Pinpoint the cell where the given text exists, returning its [X, Y] midpoint coordinate. 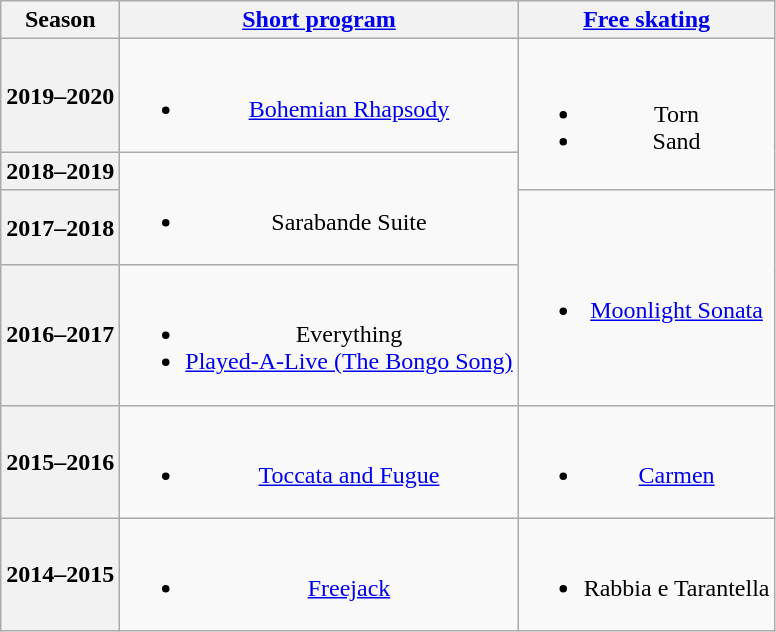
Bohemian Rhapsody [319, 96]
Carmen [646, 462]
Sarabande Suite [319, 208]
2014–2015 [60, 574]
Toccata and Fugue [319, 462]
Short program [319, 20]
Free skating [646, 20]
2018–2019 [60, 171]
Everything Played-A-Live (The Bongo Song) [319, 335]
2019–2020 [60, 96]
Rabbia e Tarantella [646, 574]
2015–2016 [60, 462]
Torn Sand [646, 114]
Freejack [319, 574]
Moonlight Sonata [646, 298]
Season [60, 20]
2016–2017 [60, 335]
2017–2018 [60, 228]
